Scan for the cell matching the given text and deliver its (X, Y) coordinate at center. 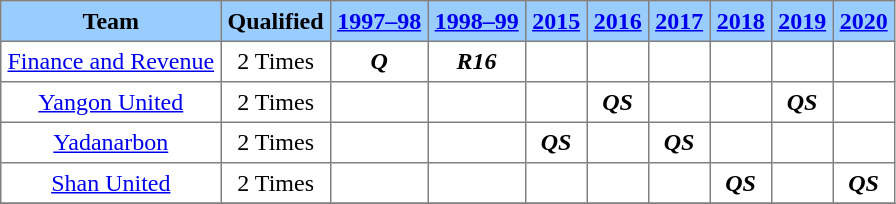
2020 (864, 21)
Shan United (111, 183)
R16 (477, 61)
Q (379, 61)
2015 (556, 21)
2018 (741, 21)
Qualified (276, 21)
2017 (679, 21)
Yadanarbon (111, 142)
1998–99 (477, 21)
2019 (802, 21)
Finance and Revenue (111, 61)
Team (111, 21)
1997–98 (379, 21)
Yangon United (111, 102)
2016 (618, 21)
